Search for the cell housing the specified text and yield its [X, Y] center coordinate. 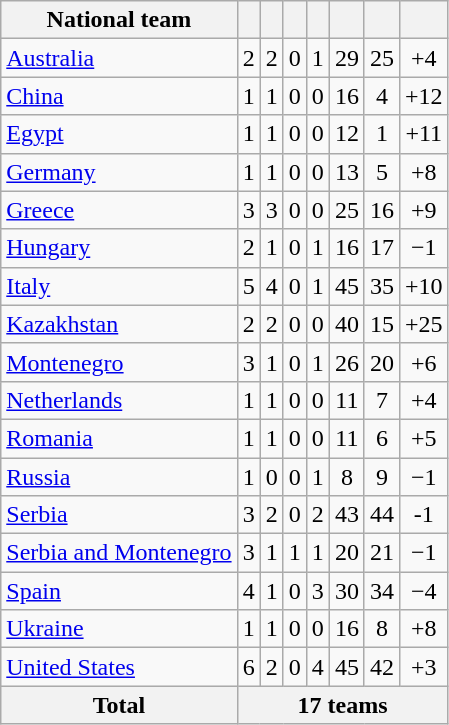
43 [346, 515]
Serbia and Montenegro [119, 553]
7 [382, 400]
+9 [424, 210]
Kazakhstan [119, 324]
Russia [119, 477]
Hungary [119, 248]
Spain [119, 591]
34 [382, 591]
-1 [424, 515]
United States [119, 667]
National team [119, 20]
26 [346, 362]
Australia [119, 58]
Greece [119, 210]
+3 [424, 667]
17 teams [342, 705]
44 [382, 515]
+10 [424, 286]
12 [346, 134]
29 [346, 58]
40 [346, 324]
Montenegro [119, 362]
Ukraine [119, 629]
+5 [424, 438]
−4 [424, 591]
9 [382, 477]
China [119, 96]
Serbia [119, 515]
+25 [424, 324]
30 [346, 591]
15 [382, 324]
17 [382, 248]
+12 [424, 96]
Egypt [119, 134]
42 [382, 667]
Romania [119, 438]
21 [382, 553]
+11 [424, 134]
35 [382, 286]
+6 [424, 362]
Netherlands [119, 400]
Total [119, 705]
Germany [119, 172]
Italy [119, 286]
13 [346, 172]
